Pinpoint the cell where the given text exists, returning its (x, y) midpoint coordinate. 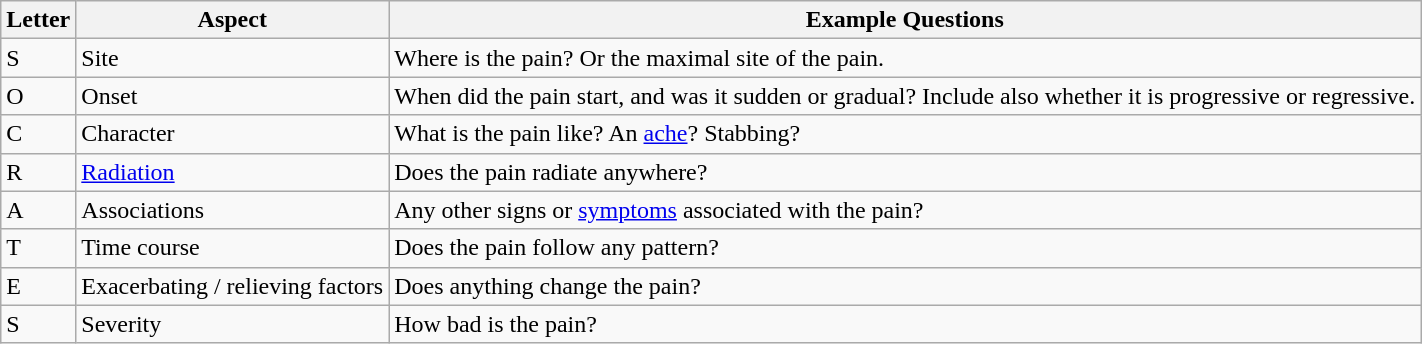
Does the pain radiate anywhere? (905, 172)
Aspect (232, 20)
Where is the pain? Or the maximal site of the pain. (905, 58)
Associations (232, 210)
Radiation (232, 172)
Onset (232, 96)
Letter (38, 20)
C (38, 134)
Character (232, 134)
When did the pain start, and was it sudden or gradual? Include also whether it is progressive or regressive. (905, 96)
Site (232, 58)
What is the pain like? An ache? Stabbing? (905, 134)
A (38, 210)
Example Questions (905, 20)
Any other signs or symptoms associated with the pain? (905, 210)
O (38, 96)
R (38, 172)
Does the pain follow any pattern? (905, 248)
Does anything change the pain? (905, 286)
Exacerbating / relieving factors (232, 286)
How bad is the pain? (905, 324)
T (38, 248)
Time course (232, 248)
E (38, 286)
Severity (232, 324)
